Return [X, Y] of the center of cell containing provided text 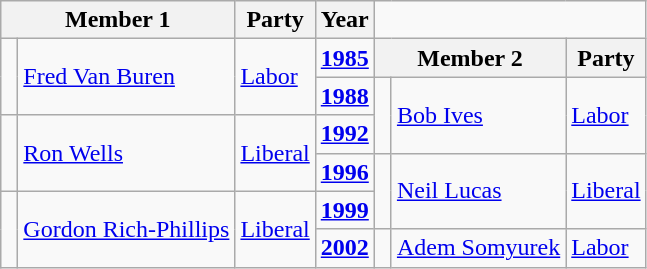
1988 [344, 96]
2002 [344, 248]
Fred Van Buren [126, 77]
1985 [344, 58]
1992 [344, 134]
Adem Somyurek [478, 248]
Ron Wells [126, 153]
Neil Lucas [478, 191]
1996 [344, 172]
Year [344, 20]
Member 1 [118, 20]
1999 [344, 210]
Gordon Rich-Phillips [126, 229]
Member 2 [470, 58]
Bob Ives [478, 115]
